Extract the [x, y] coordinate from the center of the cell holding the provided text.  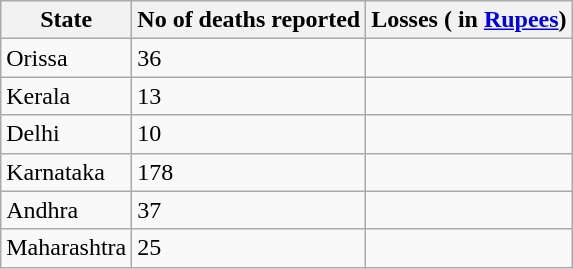
Delhi [66, 134]
Maharashtra [66, 248]
Orissa [66, 58]
10 [249, 134]
Andhra [66, 210]
State [66, 20]
25 [249, 248]
178 [249, 172]
36 [249, 58]
13 [249, 96]
Kerala [66, 96]
Karnataka [66, 172]
No of deaths reported [249, 20]
37 [249, 210]
Losses ( in Rupees) [469, 20]
